Search for the cell housing the specified text and yield its [x, y] center coordinate. 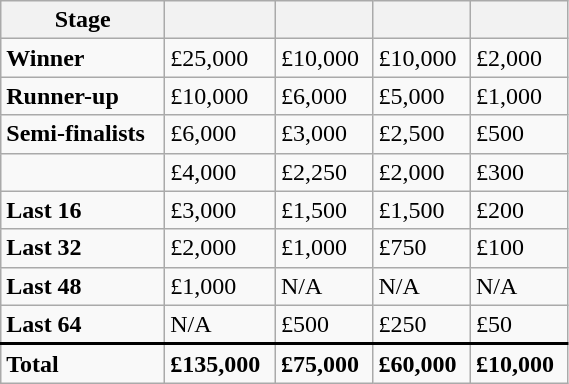
Semi-finalists [83, 134]
Stage [83, 20]
£60,000 [422, 364]
Last 64 [83, 324]
£750 [422, 248]
Last 48 [83, 286]
Total [83, 364]
£5,000 [422, 96]
£50 [519, 324]
Runner-up [83, 96]
£250 [422, 324]
Last 32 [83, 248]
£25,000 [220, 58]
£4,000 [220, 172]
£300 [519, 172]
£75,000 [324, 364]
Last 16 [83, 210]
Winner [83, 58]
£100 [519, 248]
£2,250 [324, 172]
£135,000 [220, 364]
£2,500 [422, 134]
£200 [519, 210]
